Scan for the cell matching the given text and deliver its [x, y] coordinate at center. 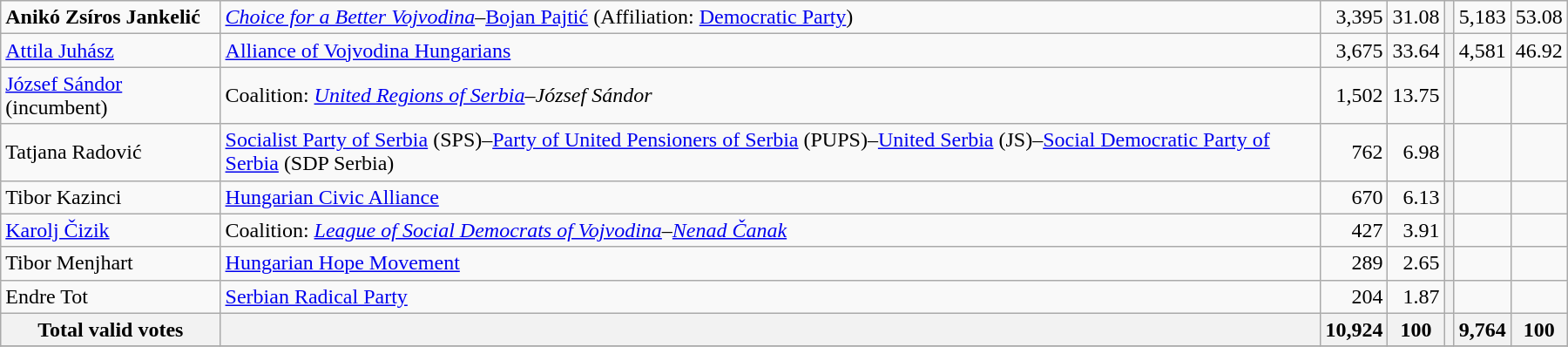
Karolj Čizik [111, 230]
13.75 [1416, 96]
Socialist Party of Serbia (SPS)–Party of United Pensioners of Serbia (PUPS)–United Serbia (JS)–Social Democratic Party of Serbia (SDP Serbia) [770, 152]
762 [1354, 152]
9,764 [1483, 330]
3,395 [1354, 17]
33.64 [1416, 51]
Hungarian Hope Movement [770, 263]
Serbian Radical Party [770, 296]
1,502 [1354, 96]
Anikó Zsíros Jankelić [111, 17]
Coalition: League of Social Democrats of Vojvodina–Nenad Čanak [770, 230]
Endre Tot [111, 296]
Hungarian Civic Alliance [770, 197]
Attila Juhász [111, 51]
Coalition: United Regions of Serbia–József Sándor [770, 96]
3.91 [1416, 230]
31.08 [1416, 17]
289 [1354, 263]
6.13 [1416, 197]
Tatjana Radović [111, 152]
3,675 [1354, 51]
6.98 [1416, 152]
Alliance of Vojvodina Hungarians [770, 51]
4,581 [1483, 51]
5,183 [1483, 17]
204 [1354, 296]
Tibor Kazinci [111, 197]
427 [1354, 230]
József Sándor (incumbent) [111, 96]
53.08 [1538, 17]
Choice for a Better Vojvodina–Bojan Pajtić (Affiliation: Democratic Party) [770, 17]
1.87 [1416, 296]
Tibor Menjhart [111, 263]
10,924 [1354, 330]
Total valid votes [111, 330]
46.92 [1538, 51]
2.65 [1416, 263]
670 [1354, 197]
